Capture the cell that displays the provided text and extract its (x, y) central coordinate. 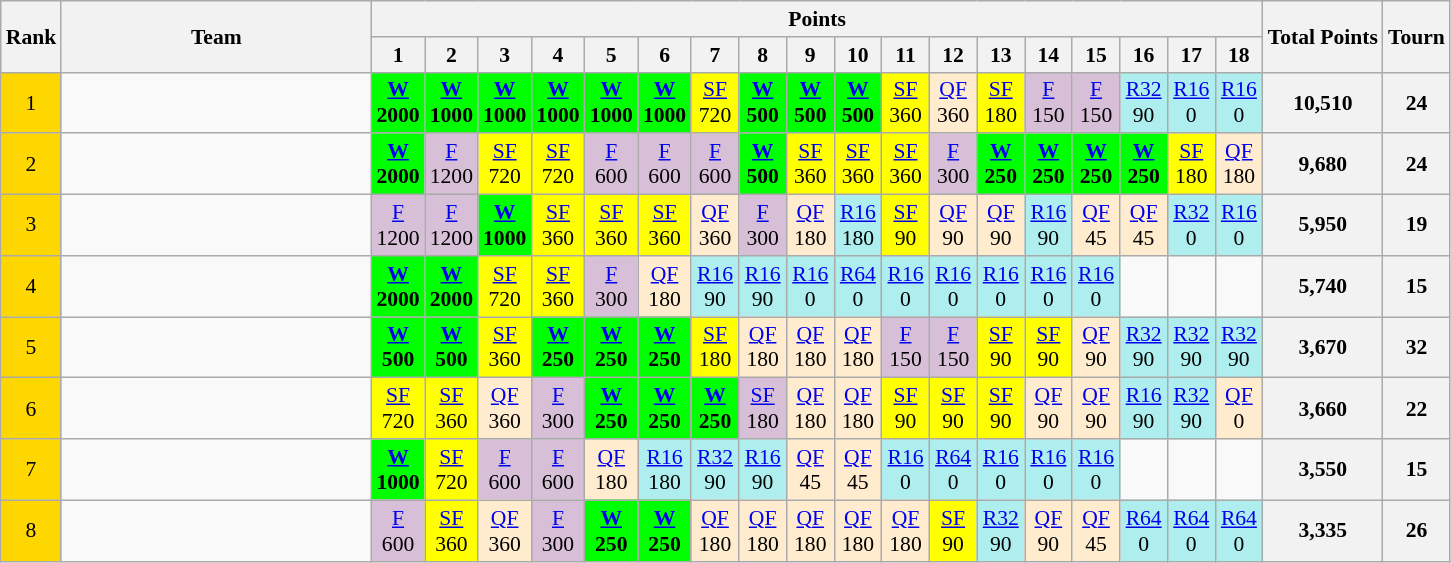
5,950 (1323, 226)
12 (953, 55)
Points (816, 19)
Rank (32, 36)
26 (1416, 530)
32 (1416, 348)
3,660 (1323, 408)
5,740 (1323, 286)
Tourn (1416, 36)
9 (810, 55)
14 (1049, 55)
11 (906, 55)
Team (216, 36)
18 (1239, 55)
17 (1191, 55)
3,670 (1323, 348)
R320 (1191, 226)
13 (1001, 55)
9,680 (1323, 164)
19 (1416, 226)
Total Points (1323, 36)
10,510 (1323, 102)
3,550 (1323, 470)
10 (858, 55)
3,335 (1323, 530)
22 (1416, 408)
16 (1144, 55)
QF0 (1239, 408)
